Pinpoint the cell where the given text exists, returning its [X, Y] midpoint coordinate. 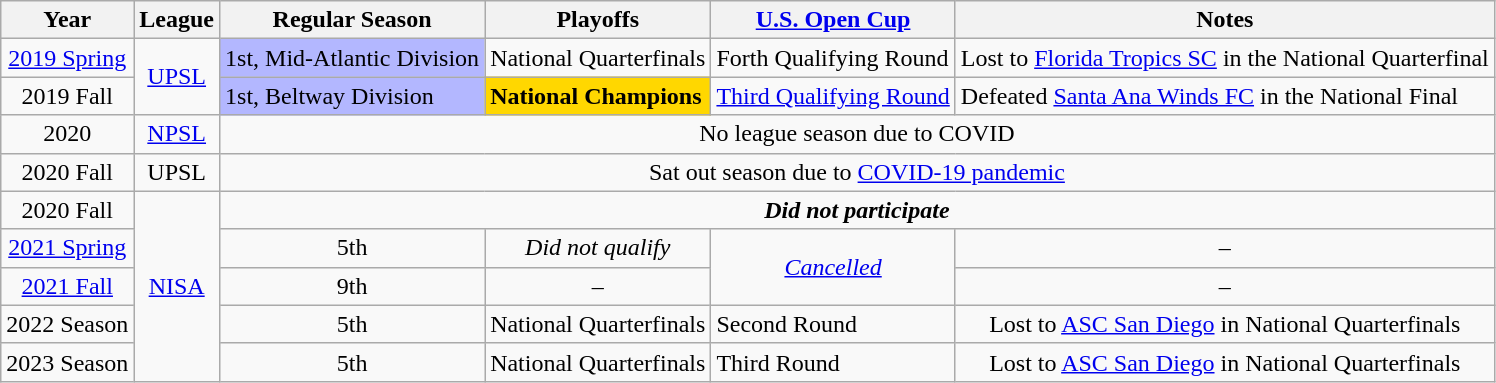
2021 Spring [68, 248]
Third Qualifying Round [833, 96]
Third Round [833, 362]
1st, Beltway Division [352, 96]
League [177, 20]
U.S. Open Cup [833, 20]
2022 Season [68, 324]
Notes [1224, 20]
9th [352, 286]
1st, Mid-Atlantic Division [352, 58]
No league season due to COVID [858, 134]
2019 Spring [68, 58]
2023 Season [68, 362]
Regular Season [352, 20]
Defeated Santa Ana Winds FC in the National Final [1224, 96]
2020 [68, 134]
NPSL [177, 134]
Forth Qualifying Round [833, 58]
Second Round [833, 324]
Playoffs [598, 20]
2021 Fall [68, 286]
Did not participate [858, 210]
Year [68, 20]
Cancelled [833, 267]
Did not qualify [598, 248]
NISA [177, 286]
2019 Fall [68, 96]
Sat out season due to COVID-19 pandemic [858, 172]
Lost to Florida Tropics SC in the National Quarterfinal [1224, 58]
National Champions [598, 96]
